Provide the [X, Y] coordinate of the cell's center where the given text is located.  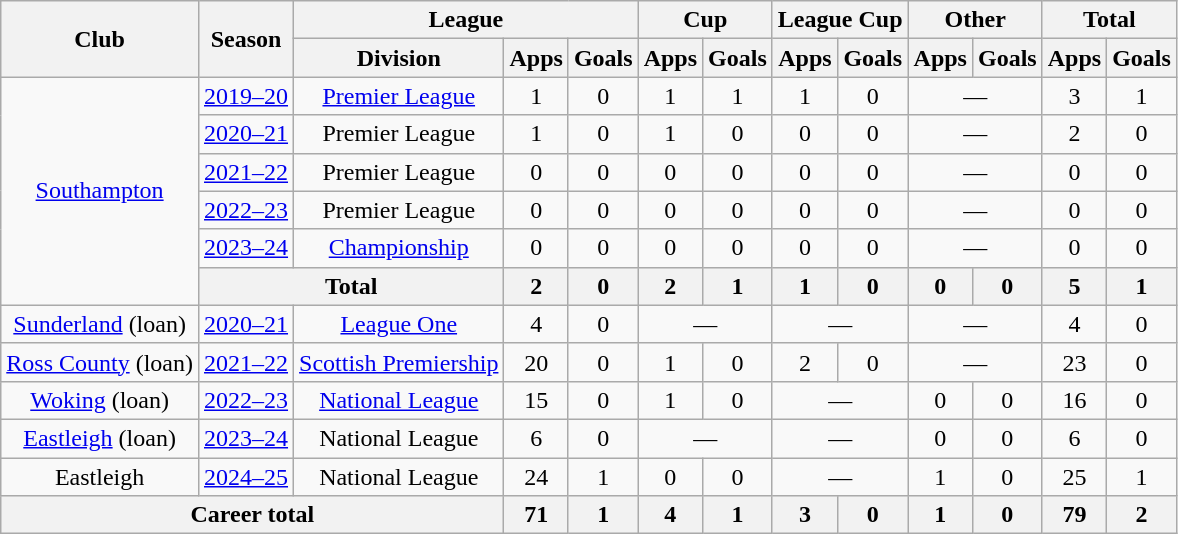
Division [399, 58]
20 [536, 362]
Woking (loan) [100, 400]
Career total [252, 515]
Eastleigh (loan) [100, 438]
24 [536, 477]
16 [1074, 400]
Sunderland (loan) [100, 324]
Club [100, 39]
League Cup [840, 20]
79 [1074, 515]
15 [536, 400]
71 [536, 515]
25 [1074, 477]
2019–20 [246, 96]
Cup [705, 20]
2024–25 [246, 477]
Southampton [100, 191]
Eastleigh [100, 477]
Championship [399, 248]
5 [1074, 286]
Ross County (loan) [100, 362]
League [466, 20]
League One [399, 324]
Other [975, 20]
Season [246, 39]
23 [1074, 362]
Scottish Premiership [399, 362]
